For the text-containing cell, return its midpoint in [x, y] coordinate format. 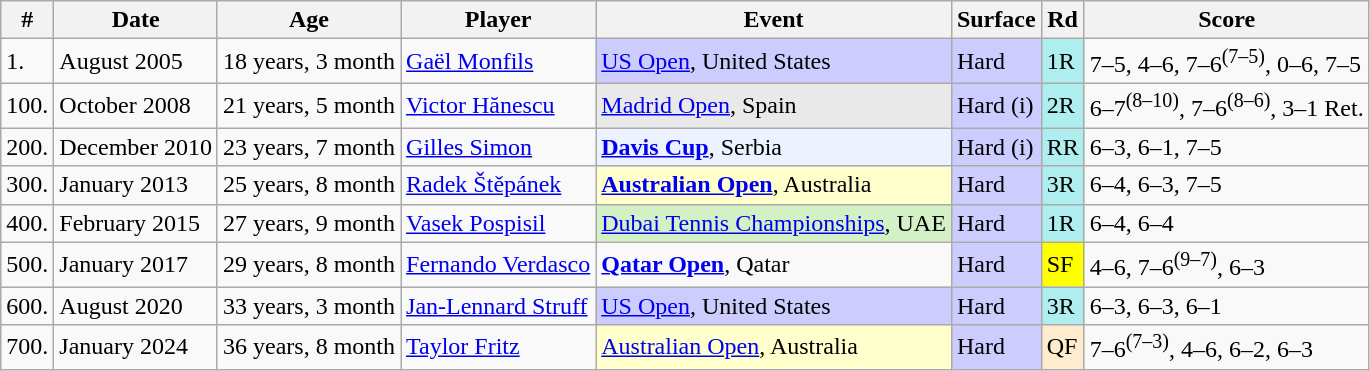
7–6(7–3), 4–6, 6–2, 6–3 [1226, 348]
6–4, 6–4 [1226, 223]
Madrid Open, Spain [774, 106]
October 2008 [136, 106]
2R [1062, 106]
27 years, 9 month [308, 223]
600. [28, 306]
Surface [996, 20]
Qatar Open, Qatar [774, 264]
Date [136, 20]
Jan-Lennard Struff [498, 306]
Gilles Simon [498, 147]
January 2024 [136, 348]
21 years, 5 month [308, 106]
Victor Hănescu [498, 106]
January 2017 [136, 264]
August 2020 [136, 306]
SF [1062, 264]
29 years, 8 month [308, 264]
RR [1062, 147]
18 years, 3 month [308, 62]
100. [28, 106]
Rd [1062, 20]
Gaël Monfils [498, 62]
1. [28, 62]
February 2015 [136, 223]
Event [774, 20]
33 years, 3 month [308, 306]
25 years, 8 month [308, 185]
Taylor Fritz [498, 348]
7–5, 4–6, 7–6(7–5), 0–6, 7–5 [1226, 62]
6–3, 6–3, 6–1 [1226, 306]
Davis Cup, Serbia [774, 147]
Age [308, 20]
QF [1062, 348]
6–7(8–10), 7–6(8–6), 3–1 Ret. [1226, 106]
400. [28, 223]
300. [28, 185]
700. [28, 348]
4–6, 7–6(9–7), 6–3 [1226, 264]
# [28, 20]
Radek Štěpánek [498, 185]
500. [28, 264]
Fernando Verdasco [498, 264]
23 years, 7 month [308, 147]
Player [498, 20]
36 years, 8 month [308, 348]
6–3, 6–1, 7–5 [1226, 147]
6–4, 6–3, 7–5 [1226, 185]
December 2010 [136, 147]
Vasek Pospisil [498, 223]
Dubai Tennis Championships, UAE [774, 223]
January 2013 [136, 185]
August 2005 [136, 62]
Score [1226, 20]
200. [28, 147]
